Identify which cell holds the provided text, then report its [X, Y] central coordinate. 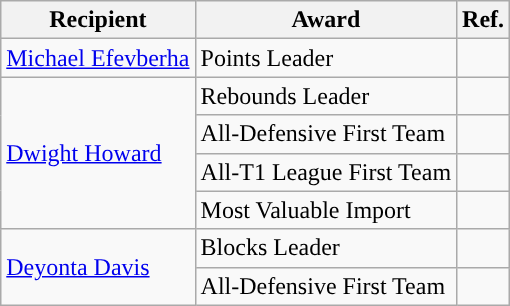
Blocks Leader [326, 248]
Ref. [484, 20]
Most Valuable Import [326, 210]
Points Leader [326, 58]
All-T1 League First Team [326, 172]
Michael Efevberha [98, 58]
Rebounds Leader [326, 96]
Deyonta Davis [98, 267]
Recipient [98, 20]
Award [326, 20]
Dwight Howard [98, 153]
